Determine the (x, y) coordinate at the center of the cell enclosing the given text.  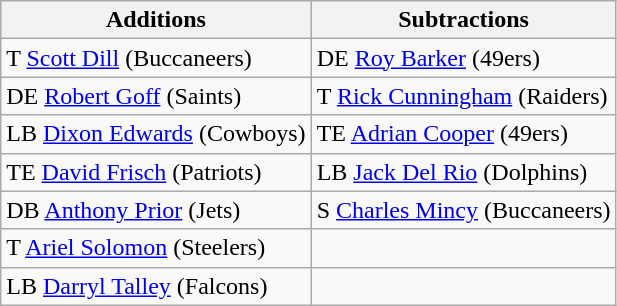
TE Adrian Cooper (49ers) (464, 134)
DE Roy Barker (49ers) (464, 58)
S Charles Mincy (Buccaneers) (464, 210)
T Ariel Solomon (Steelers) (156, 248)
T Rick Cunningham (Raiders) (464, 96)
LB Darryl Talley (Falcons) (156, 286)
DE Robert Goff (Saints) (156, 96)
DB Anthony Prior (Jets) (156, 210)
T Scott Dill (Buccaneers) (156, 58)
LB Dixon Edwards (Cowboys) (156, 134)
LB Jack Del Rio (Dolphins) (464, 172)
TE David Frisch (Patriots) (156, 172)
Additions (156, 20)
Subtractions (464, 20)
